Extract the (X, Y) coordinate from the center of the cell holding the provided text.  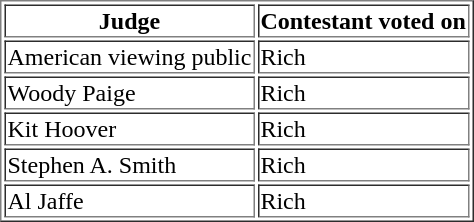
Stephen A. Smith (129, 164)
American viewing public (129, 56)
Judge (129, 20)
Kit Hoover (129, 128)
Al Jaffe (129, 200)
Contestant voted on (362, 20)
Woody Paige (129, 92)
